Return [x, y] of the center of cell containing provided text 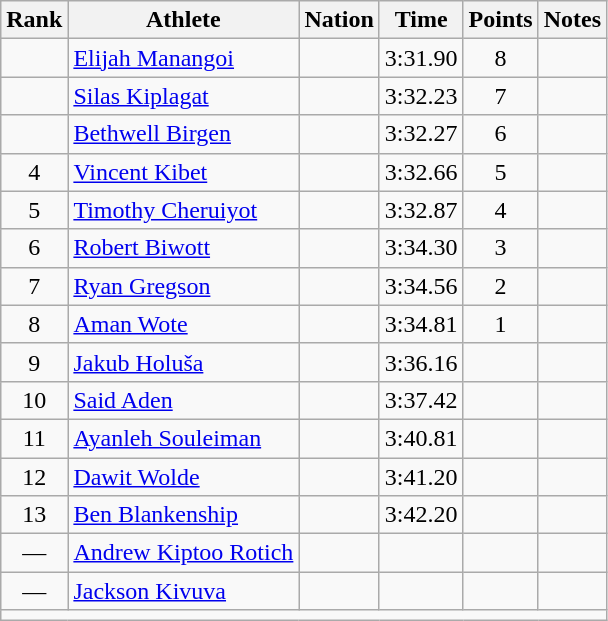
Elijah Manangoi [184, 58]
Nation [339, 20]
Points [500, 20]
3:34.30 [421, 248]
3:41.20 [421, 477]
3:32.87 [421, 210]
Vincent Kibet [184, 172]
3:36.16 [421, 362]
Dawit Wolde [184, 477]
12 [34, 477]
Notes [572, 20]
2 [500, 286]
Jakub Holuša [184, 362]
3:32.27 [421, 134]
10 [34, 400]
Silas Kiplagat [184, 96]
Andrew Kiptoo Rotich [184, 553]
3 [500, 248]
Ben Blankenship [184, 515]
Robert Biwott [184, 248]
Rank [34, 20]
3:34.81 [421, 324]
Ayanleh Souleiman [184, 438]
9 [34, 362]
3:37.42 [421, 400]
3:32.66 [421, 172]
Ryan Gregson [184, 286]
Time [421, 20]
3:34.56 [421, 286]
3:31.90 [421, 58]
Athlete [184, 20]
11 [34, 438]
1 [500, 324]
Said Aden [184, 400]
Timothy Cheruiyot [184, 210]
3:40.81 [421, 438]
Bethwell Birgen [184, 134]
3:42.20 [421, 515]
Aman Wote [184, 324]
13 [34, 515]
3:32.23 [421, 96]
Jackson Kivuva [184, 591]
